Find where the given text appears and provide that cell's center as [x, y] coordinate. 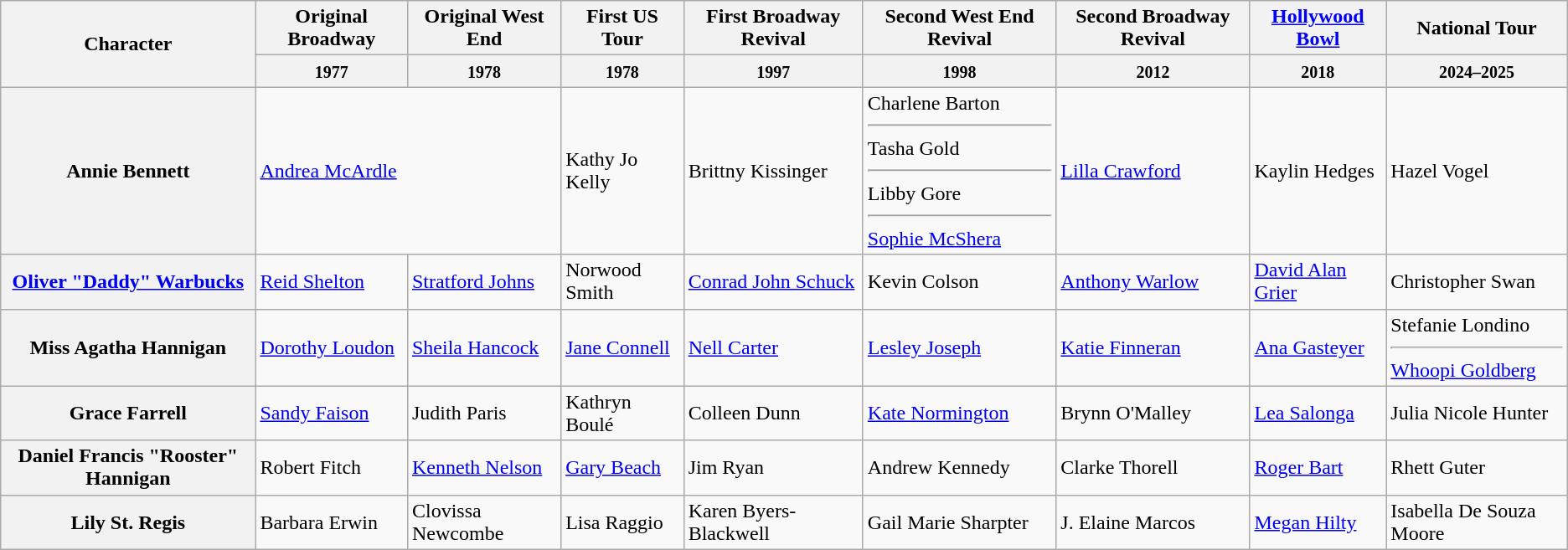
Clovissa Newcombe [484, 522]
First Broadway Revival [773, 28]
Megan Hilty [1318, 522]
Lisa Raggio [623, 522]
Anthony Warlow [1153, 281]
Hazel Vogel [1477, 171]
Katie Finneran [1153, 347]
Kenneth Nelson [484, 467]
Second Broadway Revival [1153, 28]
Isabella De Souza Moore [1477, 522]
Stefanie LondinoWhoopi Goldberg [1477, 347]
Kathryn Boulé [623, 414]
Nell Carter [773, 347]
Kevin Colson [960, 281]
1998 [960, 71]
First US Tour [623, 28]
Jane Connell [623, 347]
Brittny Kissinger [773, 171]
Andrew Kennedy [960, 467]
Oliver "Daddy" Warbucks [128, 281]
J. Elaine Marcos [1153, 522]
Rhett Guter [1477, 467]
Original Broadway [332, 28]
Roger Bart [1318, 467]
1997 [773, 71]
Conrad John Schuck [773, 281]
Colleen Dunn [773, 414]
Clarke Thorell [1153, 467]
Annie Bennett [128, 171]
Christopher Swan [1477, 281]
Gary Beach [623, 467]
Kaylin Hedges [1318, 171]
Lesley Joseph [960, 347]
Brynn O'Malley [1153, 414]
2012 [1153, 71]
Hollywood Bowl [1318, 28]
Kathy Jo Kelly [623, 171]
Lilla Crawford [1153, 171]
Daniel Francis "Rooster" Hannigan [128, 467]
Andrea McArdle [409, 171]
Jim Ryan [773, 467]
David Alan Grier [1318, 281]
Kate Normington [960, 414]
2024–2025 [1477, 71]
Ana Gasteyer [1318, 347]
Reid Shelton [332, 281]
Second West End Revival [960, 28]
Sheila Hancock [484, 347]
Barbara Erwin [332, 522]
Stratford Johns [484, 281]
Dorothy Loudon [332, 347]
Miss Agatha Hannigan [128, 347]
Karen Byers-Blackwell [773, 522]
National Tour [1477, 28]
Judith Paris [484, 414]
Original West End [484, 28]
2018 [1318, 71]
Lily St. Regis [128, 522]
Charlene BartonTasha GoldLibby GoreSophie McShera [960, 171]
Sandy Faison [332, 414]
Gail Marie Sharpter [960, 522]
Character [128, 44]
Lea Salonga [1318, 414]
Julia Nicole Hunter [1477, 414]
Robert Fitch [332, 467]
Norwood Smith [623, 281]
1977 [332, 71]
Grace Farrell [128, 414]
